Return [X, Y] of the center of cell containing provided text 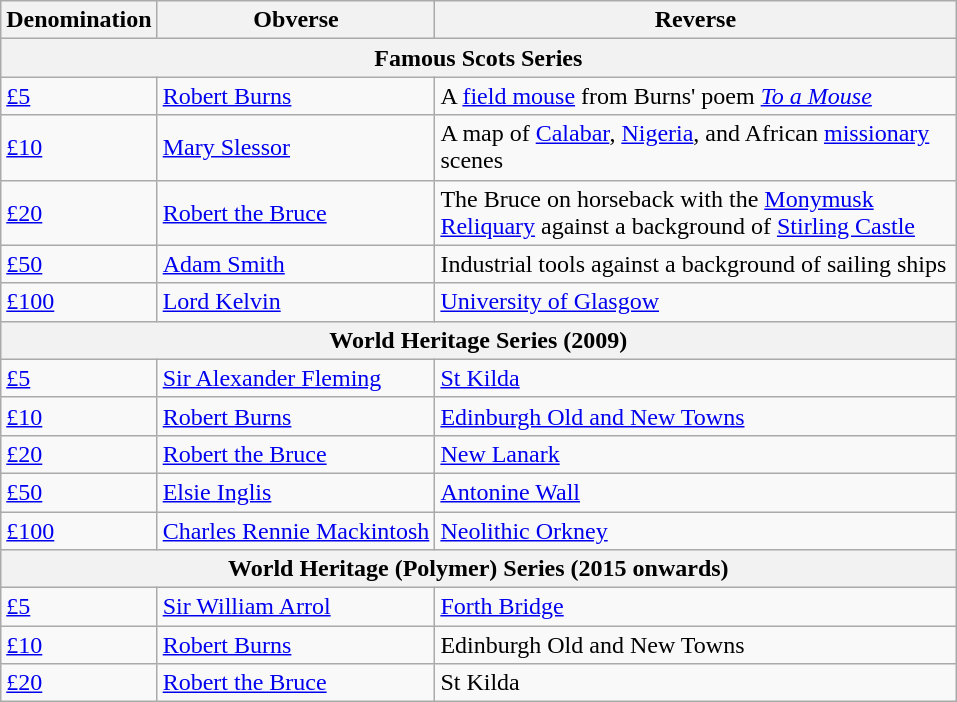
Sir William Arrol [296, 607]
Famous Scots Series [478, 58]
Reverse [696, 20]
Mary Slessor [296, 148]
Industrial tools against a background of sailing ships [696, 264]
The Bruce on horseback with the Monymusk Reliquary against a background of Stirling Castle [696, 212]
Elsie Inglis [296, 492]
World Heritage (Polymer) Series (2015 onwards) [478, 569]
Denomination [79, 20]
Charles Rennie Mackintosh [296, 531]
World Heritage Series (2009) [478, 340]
Antonine Wall [696, 492]
Obverse [296, 20]
University of Glasgow [696, 302]
New Lanark [696, 454]
Forth Bridge [696, 607]
Adam Smith [296, 264]
A field mouse from Burns' poem To a Mouse [696, 96]
Neolithic Orkney [696, 531]
Sir Alexander Fleming [296, 378]
Lord Kelvin [296, 302]
A map of Calabar, Nigeria, and African missionary scenes [696, 148]
